Return the (X, Y) coordinate for the center point of the cell that contains the specified text.  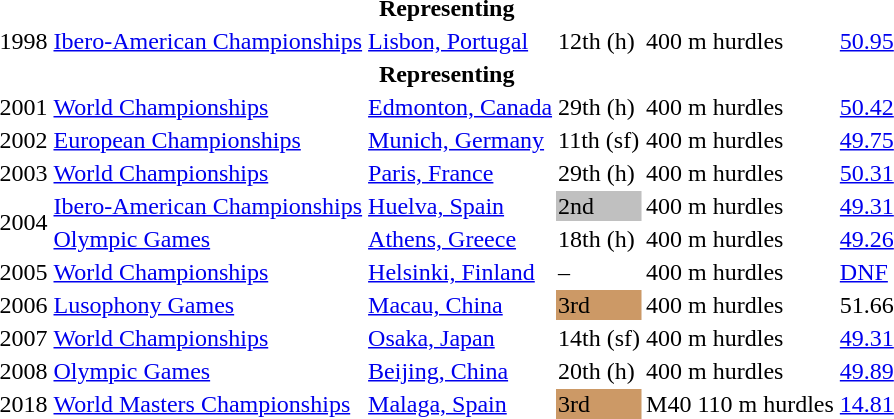
Edmonton, Canada (460, 107)
2nd (600, 206)
European Championships (208, 140)
Munich, Germany (460, 140)
18th (h) (600, 239)
Huelva, Spain (460, 206)
14th (sf) (600, 338)
– (600, 272)
Malaga, Spain (460, 404)
Osaka, Japan (460, 338)
Athens, Greece (460, 239)
20th (h) (600, 371)
Lusophony Games (208, 305)
M40 110 m hurdles (740, 404)
Lisbon, Portugal (460, 41)
11th (sf) (600, 140)
Helsinki, Finland (460, 272)
Paris, France (460, 173)
World Masters Championships (208, 404)
12th (h) (600, 41)
Macau, China (460, 305)
Beijing, China (460, 371)
